Find where the given text appears and provide that cell's center as (X, Y) coordinate. 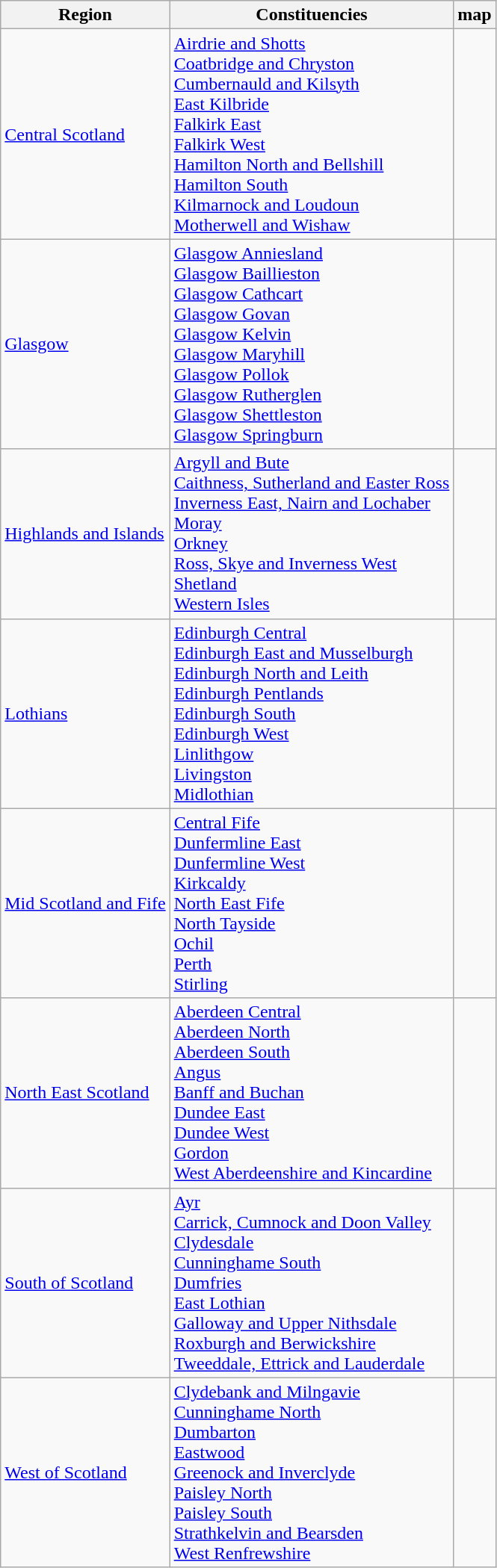
West of Scotland (85, 1472)
South of Scotland (85, 1283)
Constituencies (312, 15)
North East Scotland (85, 1093)
Lothians (85, 713)
Highlands and Islands (85, 533)
Mid Scotland and Fife (85, 903)
map (475, 15)
Aberdeen Central Aberdeen North Aberdeen South Angus Banff and Buchan Dundee East Dundee West Gordon West Aberdeenshire and Kincardine (312, 1093)
Glasgow (85, 344)
Central Scotland (85, 134)
Region (85, 15)
Central Fife Dunfermline East Dunfermline West Kirkcaldy North East Fife North Tayside Ochil Perth Stirling (312, 903)
